Return the [X, Y] coordinate for the center point of the cell that contains the specified text.  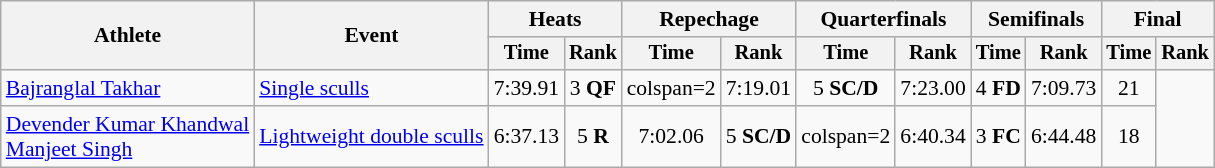
6:44.48 [1064, 136]
Repechage [710, 19]
7:39.91 [526, 88]
6:40.34 [932, 136]
7:19.01 [759, 88]
3 QF [593, 88]
21 [1128, 88]
Heats [556, 19]
4 FD [998, 88]
Single sculls [371, 88]
18 [1128, 136]
Devender Kumar KhandwalManjeet Singh [128, 136]
Event [371, 36]
3 FC [998, 136]
7:09.73 [1064, 88]
Quarterfinals [884, 19]
7:02.06 [672, 136]
Final [1157, 19]
Semifinals [1036, 19]
Athlete [128, 36]
5 R [593, 136]
6:37.13 [526, 136]
Bajranglal Takhar [128, 88]
Lightweight double sculls [371, 136]
7:23.00 [932, 88]
